Scan for the cell matching the given text and deliver its [X, Y] coordinate at center. 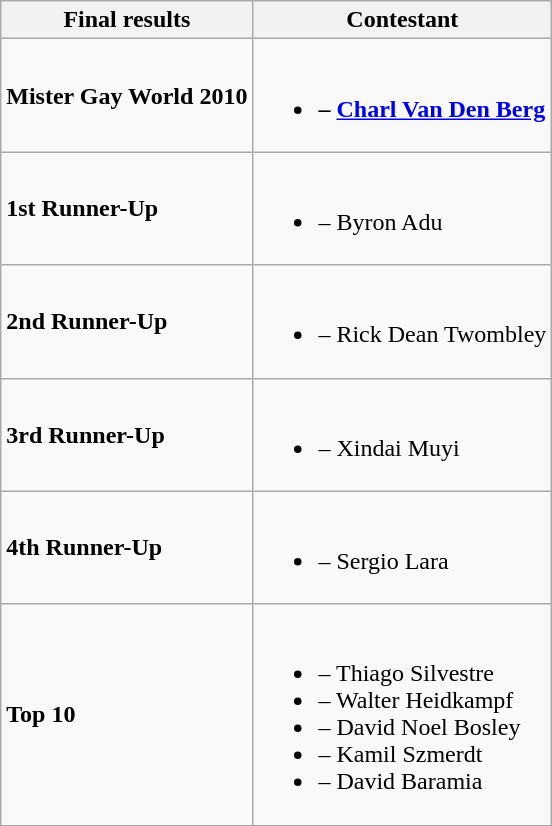
– Sergio Lara [402, 548]
– Rick Dean Twombley [402, 322]
– Byron Adu [402, 208]
Top 10 [127, 714]
4th Runner-Up [127, 548]
2nd Runner-Up [127, 322]
Contestant [402, 20]
– Xindai Muyi [402, 434]
– Charl Van Den Berg [402, 96]
3rd Runner-Up [127, 434]
Final results [127, 20]
Mister Gay World 2010 [127, 96]
– Thiago Silvestre – Walter Heidkampf – David Noel Bosley – Kamil Szmerdt – David Baramia [402, 714]
1st Runner-Up [127, 208]
